Determine the (x, y) coordinate at the center of the cell enclosing the given text.  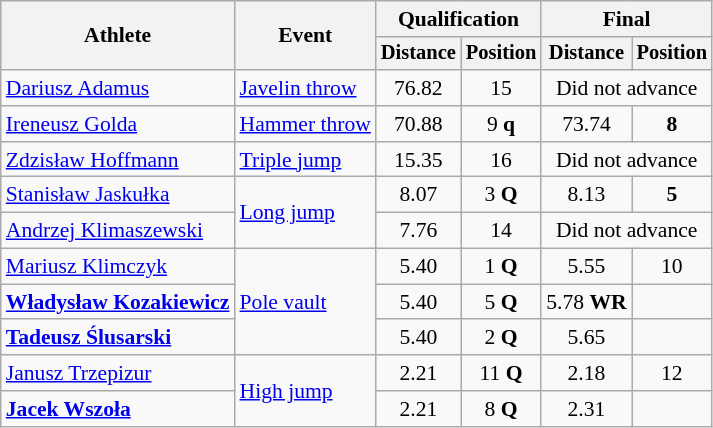
8 Q (501, 409)
5 Q (501, 302)
Władysław Kozakiewicz (118, 302)
5.65 (586, 338)
2.18 (586, 373)
12 (672, 373)
9 q (501, 124)
Pole vault (306, 302)
Event (306, 36)
5.55 (586, 267)
7.76 (418, 231)
Athlete (118, 36)
Stanisław Jaskułka (118, 195)
Tadeusz Ślusarski (118, 338)
Andrzej Klimaszewski (118, 231)
Javelin throw (306, 88)
8.13 (586, 195)
10 (672, 267)
73.74 (586, 124)
3 Q (501, 195)
Zdzisław Hoffmann (118, 160)
Long jump (306, 212)
Ireneusz Golda (118, 124)
15.35 (418, 160)
16 (501, 160)
8.07 (418, 195)
Qualification (458, 19)
Hammer throw (306, 124)
70.88 (418, 124)
11 Q (501, 373)
2.31 (586, 409)
76.82 (418, 88)
High jump (306, 390)
5 (672, 195)
Janusz Trzepizur (118, 373)
2 Q (501, 338)
1 Q (501, 267)
15 (501, 88)
8 (672, 124)
Mariusz Klimczyk (118, 267)
Final (626, 19)
Dariusz Adamus (118, 88)
14 (501, 231)
Jacek Wszoła (118, 409)
5.78 WR (586, 302)
Triple jump (306, 160)
